Identify which cell holds the provided text, then report its [X, Y] central coordinate. 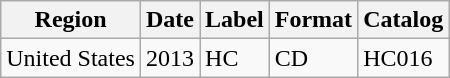
HC016 [404, 58]
Date [170, 20]
Catalog [404, 20]
CD [313, 58]
Format [313, 20]
HC [235, 58]
Label [235, 20]
Region [71, 20]
2013 [170, 58]
United States [71, 58]
